Detect which cell encompasses the target text, then output its [X, Y] center coordinate. 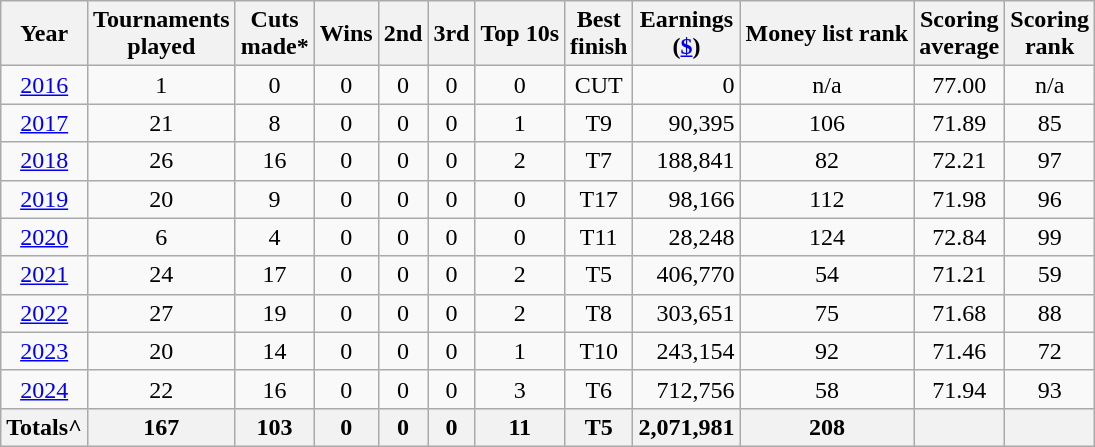
71.94 [960, 389]
Totals^ [44, 427]
72 [1050, 351]
59 [1050, 275]
243,154 [686, 351]
Money list rank [827, 34]
T9 [599, 123]
58 [827, 389]
3 [520, 389]
2020 [44, 237]
72.21 [960, 161]
82 [827, 161]
T17 [599, 199]
98,166 [686, 199]
88 [1050, 313]
8 [274, 123]
72.84 [960, 237]
71.89 [960, 123]
17 [274, 275]
2021 [44, 275]
T7 [599, 161]
167 [162, 427]
T8 [599, 313]
21 [162, 123]
2018 [44, 161]
71.98 [960, 199]
Scoringrank [1050, 34]
208 [827, 427]
71.68 [960, 313]
3rd [452, 34]
T11 [599, 237]
14 [274, 351]
106 [827, 123]
Tournaments played [162, 34]
2023 [44, 351]
2nd [403, 34]
Cuts made* [274, 34]
2017 [44, 123]
124 [827, 237]
71.46 [960, 351]
26 [162, 161]
2016 [44, 85]
22 [162, 389]
4 [274, 237]
19 [274, 313]
Year [44, 34]
24 [162, 275]
Wins [346, 34]
75 [827, 313]
11 [520, 427]
28,248 [686, 237]
112 [827, 199]
406,770 [686, 275]
6 [162, 237]
712,756 [686, 389]
92 [827, 351]
2022 [44, 313]
Top 10s [520, 34]
85 [1050, 123]
2024 [44, 389]
97 [1050, 161]
77.00 [960, 85]
Scoring average [960, 34]
27 [162, 313]
303,651 [686, 313]
2019 [44, 199]
103 [274, 427]
71.21 [960, 275]
CUT [599, 85]
9 [274, 199]
2,071,981 [686, 427]
Earnings($) [686, 34]
Best finish [599, 34]
188,841 [686, 161]
T10 [599, 351]
99 [1050, 237]
93 [1050, 389]
T6 [599, 389]
96 [1050, 199]
54 [827, 275]
90,395 [686, 123]
